Capture the cell that displays the provided text and extract its (X, Y) central coordinate. 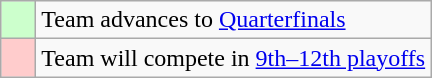
Team advances to Quarterfinals (234, 20)
Team will compete in 9th–12th playoffs (234, 58)
